Pinpoint the cell where the given text exists, returning its [x, y] midpoint coordinate. 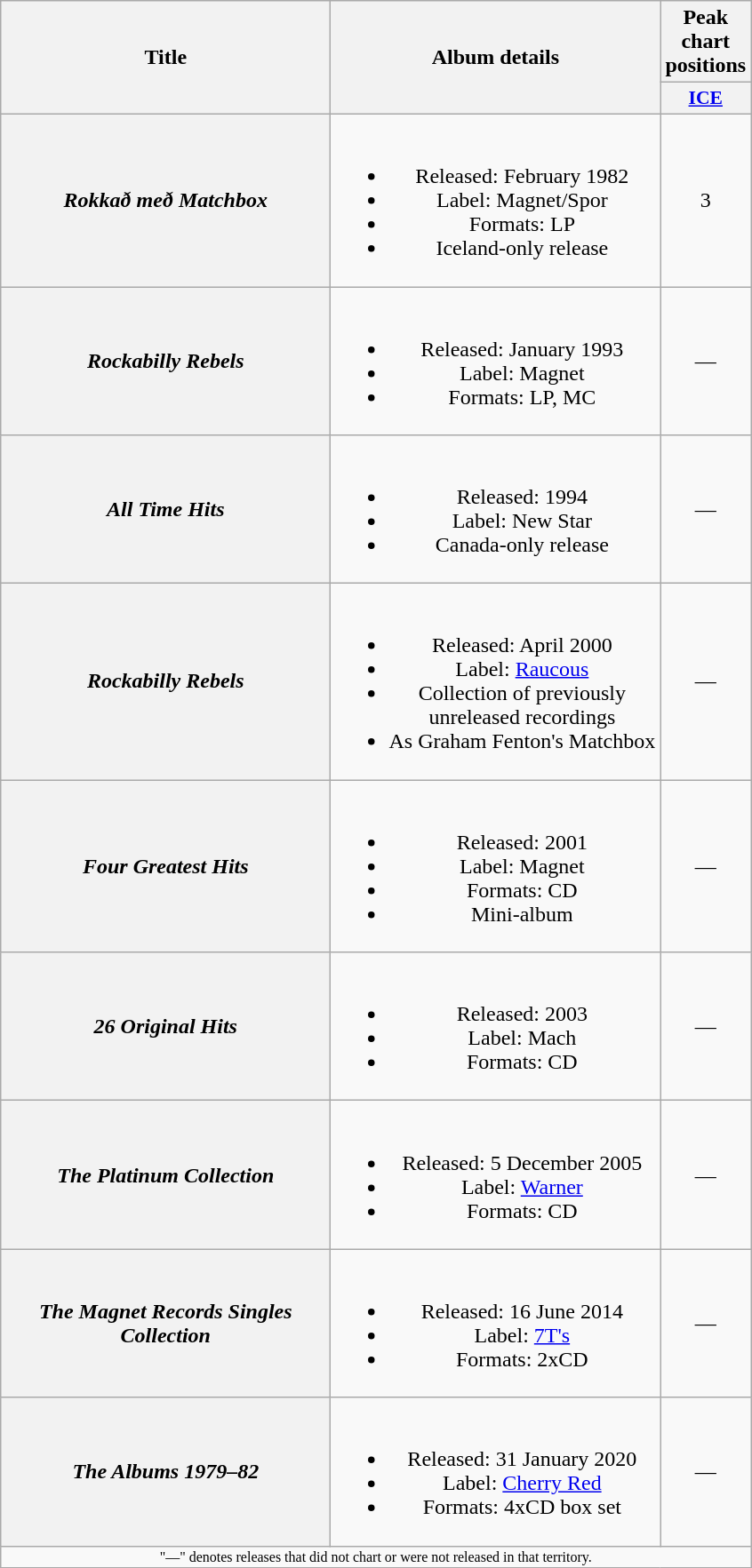
The Albums 1979–82 [165, 1471]
Released: January 1993Label: MagnetFormats: LP, MC [496, 361]
The Magnet Records Singles Collection [165, 1324]
Released: February 1982Label: Magnet/SporFormats: LPIceland-only release [496, 200]
Released: 31 January 2020Label: Cherry RedFormats: 4xCD box set [496, 1471]
Released: 2003Label: MachFormats: CD [496, 1027]
Four Greatest Hits [165, 866]
Title [165, 58]
All Time Hits [165, 510]
26 Original Hits [165, 1027]
3 [706, 200]
The Platinum Collection [165, 1174]
Released: 2001Label: MagnetFormats: CDMini-album [496, 866]
Released: April 2000Label: RaucousCollection of previously unreleased recordingsAs Graham Fenton's Matchbox [496, 682]
"—" denotes releases that did not chart or were not released in that territory. [376, 1556]
Rokkað með Matchbox [165, 200]
ICE [706, 99]
Released: 5 December 2005Label: WarnerFormats: CD [496, 1174]
Released: 16 June 2014Label: 7T'sFormats: 2xCD [496, 1324]
Album details [496, 58]
Released: 1994Label: New StarCanada-only release [496, 510]
Peak chart positions [706, 42]
